Output the [X, Y] coordinate of the center of the cell containing the given text.  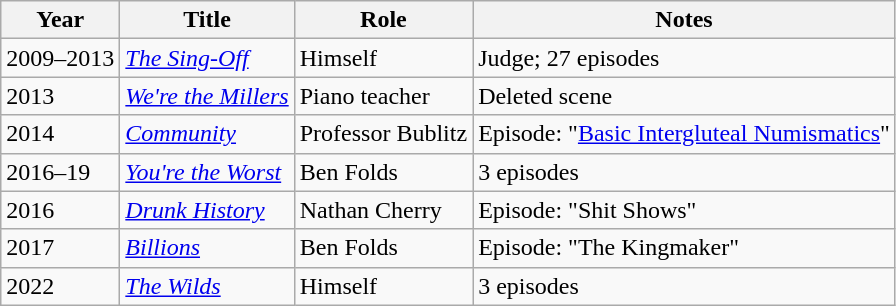
Piano teacher [383, 96]
Title [207, 20]
2014 [60, 134]
2009–2013 [60, 58]
Nathan Cherry [383, 210]
Episode: "Shit Shows" [684, 210]
Notes [684, 20]
Deleted scene [684, 96]
Drunk History [207, 210]
2017 [60, 248]
2013 [60, 96]
2016 [60, 210]
Role [383, 20]
Billions [207, 248]
Episode: "The Kingmaker" [684, 248]
Episode: "Basic Intergluteal Numismatics" [684, 134]
We're the Millers [207, 96]
Professor Bublitz [383, 134]
Year [60, 20]
The Sing-Off [207, 58]
2016–19 [60, 172]
Judge; 27 episodes [684, 58]
The Wilds [207, 286]
You're the Worst [207, 172]
Community [207, 134]
2022 [60, 286]
